From the cell containing the given text, extract its center point as [X, Y] coordinate. 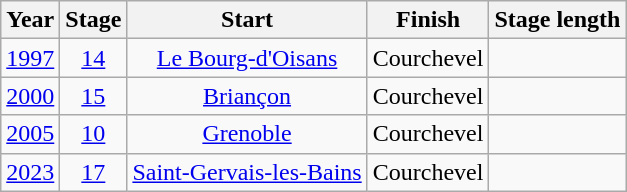
Le Bourg-d'Oisans [247, 58]
Year [30, 20]
2023 [30, 172]
Stage length [558, 20]
1997 [30, 58]
14 [94, 58]
15 [94, 96]
17 [94, 172]
Saint-Gervais-les-Bains [247, 172]
2000 [30, 96]
Stage [94, 20]
Start [247, 20]
Finish [428, 20]
Briançon [247, 96]
2005 [30, 134]
Grenoble [247, 134]
10 [94, 134]
